Search for the cell housing the specified text and yield its (X, Y) center coordinate. 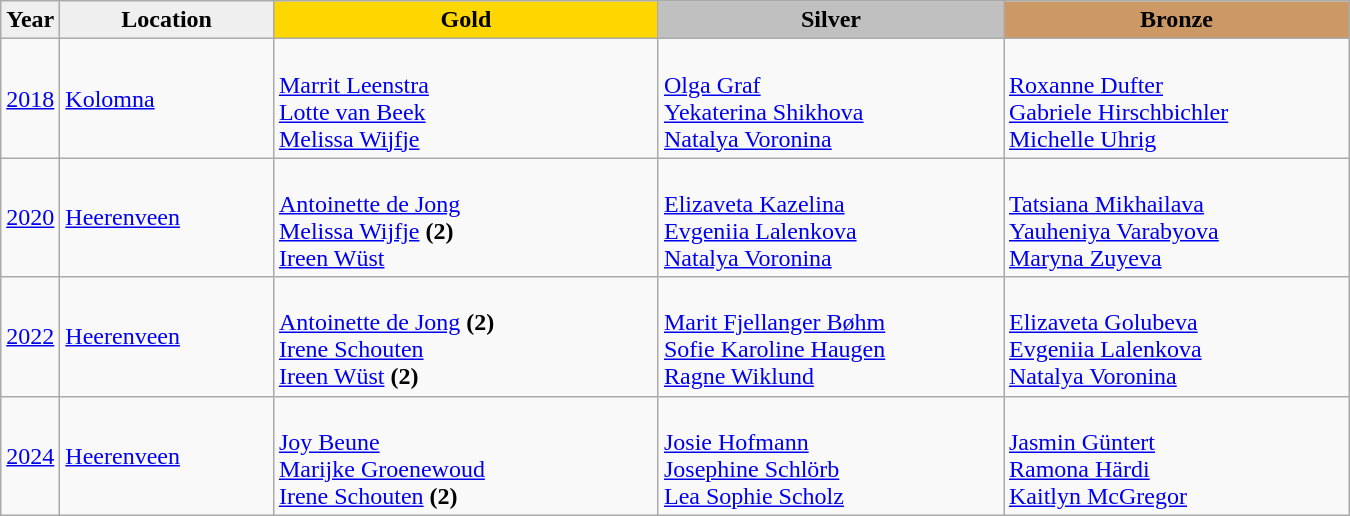
Marrit LeenstraLotte van BeekMelissa Wijfje (466, 98)
Year (30, 20)
Marit Fjellanger BøhmSofie Karoline HaugenRagne Wiklund (830, 336)
2024 (30, 456)
Silver (830, 20)
Joy BeuneMarijke GroenewoudIrene Schouten (2) (466, 456)
Tatsiana MikhailavaYauheniya VarabyovaMaryna Zuyeva (1177, 218)
Gold (466, 20)
Kolomna (167, 98)
Antoinette de JongMelissa Wijfje (2)Ireen Wüst (466, 218)
Elizaveta GolubevaEvgeniia LalenkovaNatalya Voronina (1177, 336)
2018 (30, 98)
Roxanne DufterGabriele HirschbichlerMichelle Uhrig (1177, 98)
Olga GrafYekaterina ShikhovaNatalya Voronina (830, 98)
2020 (30, 218)
Elizaveta KazelinaEvgeniia LalenkovaNatalya Voronina (830, 218)
Antoinette de Jong (2)Irene SchoutenIreen Wüst (2) (466, 336)
Josie HofmannJosephine SchlörbLea Sophie Scholz (830, 456)
Location (167, 20)
Bronze (1177, 20)
Jasmin GüntertRamona HärdiKaitlyn McGregor (1177, 456)
2022 (30, 336)
